Return (X, Y) of the center of cell containing provided text 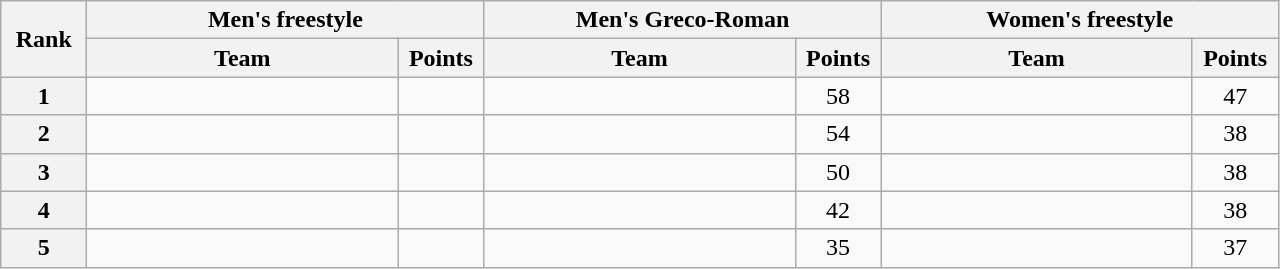
4 (44, 210)
Men's Greco-Roman (682, 20)
Women's freestyle (1080, 20)
1 (44, 96)
47 (1235, 96)
37 (1235, 248)
5 (44, 248)
35 (838, 248)
58 (838, 96)
2 (44, 134)
54 (838, 134)
3 (44, 172)
Men's freestyle (286, 20)
42 (838, 210)
Rank (44, 39)
50 (838, 172)
